Return [x, y] of the center of cell containing provided text 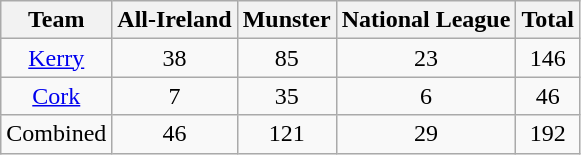
146 [548, 58]
National League [426, 20]
121 [286, 134]
23 [426, 58]
Kerry [56, 58]
38 [174, 58]
35 [286, 96]
Combined [56, 134]
29 [426, 134]
All-Ireland [174, 20]
85 [286, 58]
Team [56, 20]
192 [548, 134]
Cork [56, 96]
Total [548, 20]
7 [174, 96]
Munster [286, 20]
6 [426, 96]
